Pinpoint the cell where the given text exists, returning its (X, Y) midpoint coordinate. 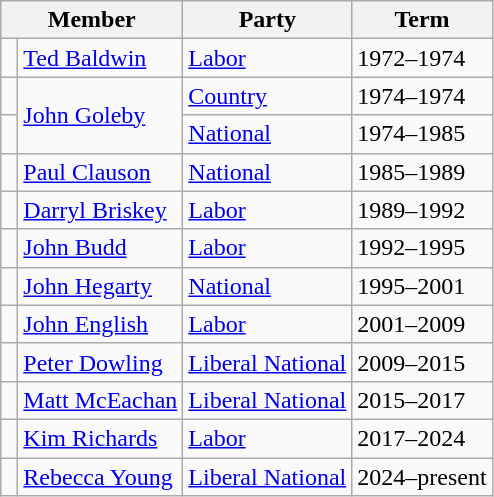
2001–2009 (422, 324)
2017–2024 (422, 438)
1995–2001 (422, 286)
Country (268, 96)
Peter Dowling (100, 362)
John Goleby (100, 115)
Paul Clauson (100, 172)
Party (268, 20)
1974–1985 (422, 134)
1985–1989 (422, 172)
Member (92, 20)
Kim Richards (100, 438)
Matt McEachan (100, 400)
John Budd (100, 248)
1989–1992 (422, 210)
2009–2015 (422, 362)
John English (100, 324)
Ted Baldwin (100, 58)
John Hegarty (100, 286)
2015–2017 (422, 400)
1974–1974 (422, 96)
Term (422, 20)
2024–present (422, 477)
1992–1995 (422, 248)
Darryl Briskey (100, 210)
Rebecca Young (100, 477)
1972–1974 (422, 58)
